Locate the cell with the specified text and output its (X, Y) center coordinate. 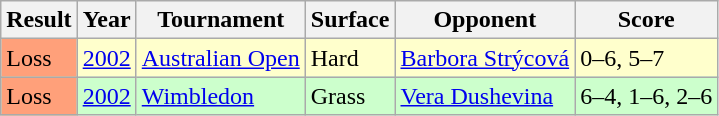
Surface (350, 20)
Australian Open (220, 58)
Barbora Strýcová (485, 58)
Wimbledon (220, 96)
Vera Dushevina (485, 96)
Grass (350, 96)
Hard (350, 58)
Year (106, 20)
Score (646, 20)
Opponent (485, 20)
Tournament (220, 20)
Result (39, 20)
0–6, 5–7 (646, 58)
6–4, 1–6, 2–6 (646, 96)
